Find where the given text appears and provide that cell's center as [X, Y] coordinate. 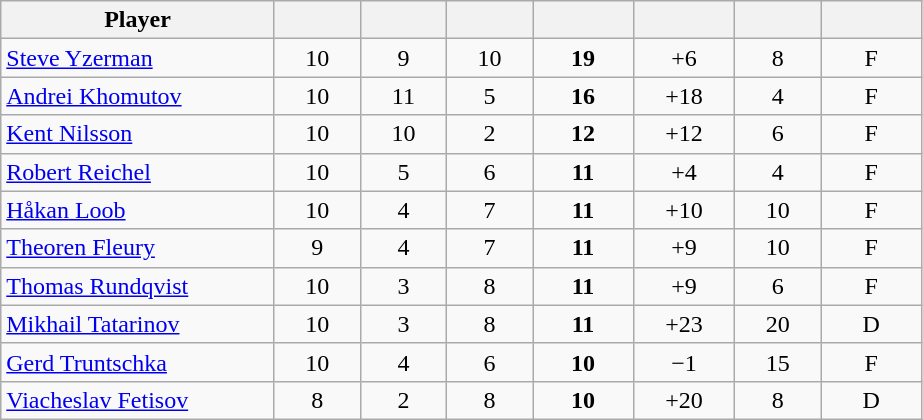
+6 [684, 58]
+4 [684, 172]
Gerd Truntschka [138, 362]
+20 [684, 400]
+23 [684, 324]
Theoren Fleury [138, 248]
Viacheslav Fetisov [138, 400]
15 [778, 362]
Player [138, 20]
+12 [684, 134]
Thomas Rundqvist [138, 286]
Kent Nilsson [138, 134]
12 [582, 134]
Robert Reichel [138, 172]
+10 [684, 210]
−1 [684, 362]
19 [582, 58]
Mikhail Tatarinov [138, 324]
Håkan Loob [138, 210]
16 [582, 96]
+18 [684, 96]
Steve Yzerman [138, 58]
Andrei Khomutov [138, 96]
20 [778, 324]
